Locate the cell with the specified text and output its (X, Y) center coordinate. 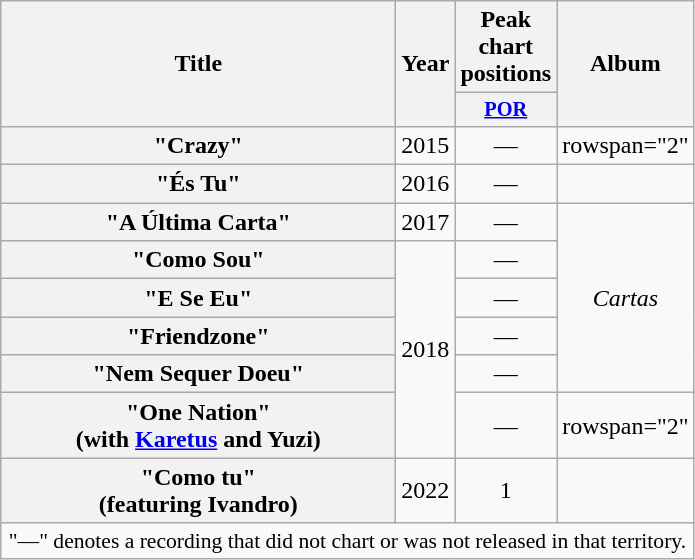
"És Tu" (198, 184)
2022 (426, 490)
"Crazy" (198, 145)
Cartas (626, 298)
Title (198, 64)
2016 (426, 184)
"One Nation"(with Karetus and Yuzi) (198, 426)
Album (626, 64)
"Friendzone" (198, 336)
POR (506, 110)
"Como Sou" (198, 260)
"Como tu"(featuring Ivandro) (198, 490)
1 (506, 490)
"—" denotes a recording that did not chart or was not released in that territory. (348, 541)
2015 (426, 145)
2018 (426, 350)
"Nem Sequer Doeu" (198, 374)
2017 (426, 222)
Peak chart positions (506, 47)
"E Se Eu" (198, 298)
"A Última Carta" (198, 222)
Year (426, 64)
